Scan for the cell matching the given text and deliver its (X, Y) coordinate at center. 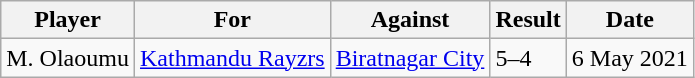
6 May 2021 (630, 58)
Against (410, 20)
For (232, 20)
Player (68, 20)
M. Olaoumu (68, 58)
5–4 (528, 58)
Biratnagar City (410, 58)
Result (528, 20)
Date (630, 20)
Kathmandu Rayzrs (232, 58)
